Output the [x, y] coordinate of the center of the cell containing the given text.  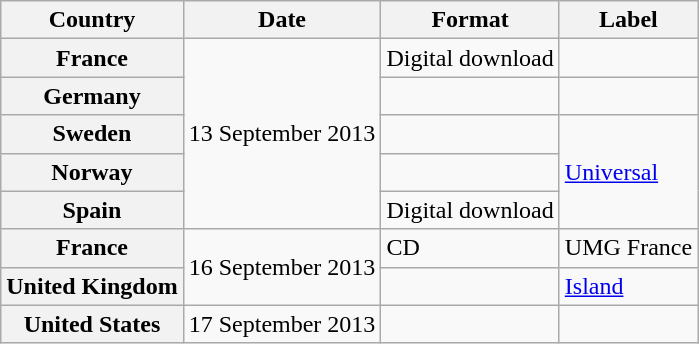
United States [92, 324]
Label [628, 20]
16 September 2013 [282, 267]
Norway [92, 172]
Format [470, 20]
CD [470, 248]
Country [92, 20]
Universal [628, 172]
UMG France [628, 248]
Sweden [92, 134]
Germany [92, 96]
Island [628, 286]
17 September 2013 [282, 324]
Spain [92, 210]
13 September 2013 [282, 134]
United Kingdom [92, 286]
Date [282, 20]
